Scan for the cell matching the given text and deliver its (x, y) coordinate at center. 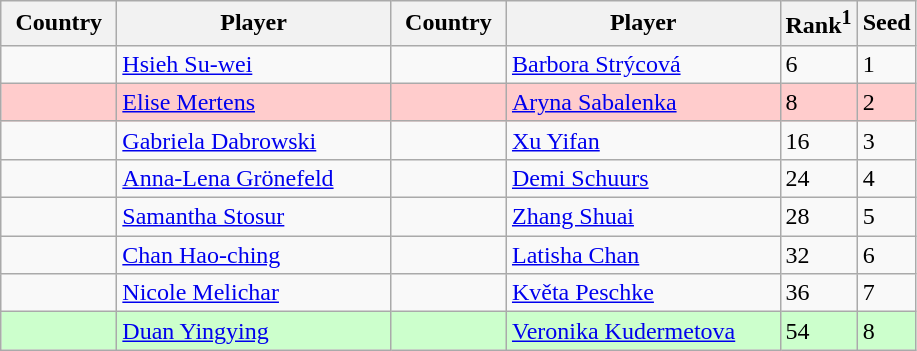
Xu Yifan (643, 140)
Nicole Melichar (254, 293)
2 (886, 102)
5 (886, 217)
32 (818, 255)
36 (818, 293)
Latisha Chan (643, 255)
Rank1 (818, 24)
Demi Schuurs (643, 178)
Seed (886, 24)
Anna-Lena Grönefeld (254, 178)
Duan Yingying (254, 331)
28 (818, 217)
Barbora Strýcová (643, 64)
Zhang Shuai (643, 217)
Samantha Stosur (254, 217)
16 (818, 140)
7 (886, 293)
Elise Mertens (254, 102)
1 (886, 64)
Květa Peschke (643, 293)
Chan Hao-ching (254, 255)
Aryna Sabalenka (643, 102)
24 (818, 178)
Gabriela Dabrowski (254, 140)
Veronika Kudermetova (643, 331)
Hsieh Su-wei (254, 64)
54 (818, 331)
4 (886, 178)
3 (886, 140)
